Detect which cell encompasses the target text, then output its [X, Y] center coordinate. 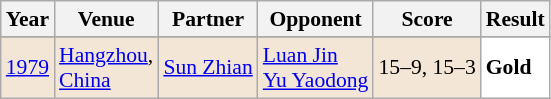
Luan Jin Yu Yaodong [316, 68]
Gold [516, 68]
Hangzhou, China [106, 68]
Partner [208, 19]
Sun Zhian [208, 68]
Score [426, 19]
15–9, 15–3 [426, 68]
Year [28, 19]
Result [516, 19]
1979 [28, 68]
Venue [106, 19]
Opponent [316, 19]
